Extract the [x, y] coordinate from the center of the cell holding the provided text.  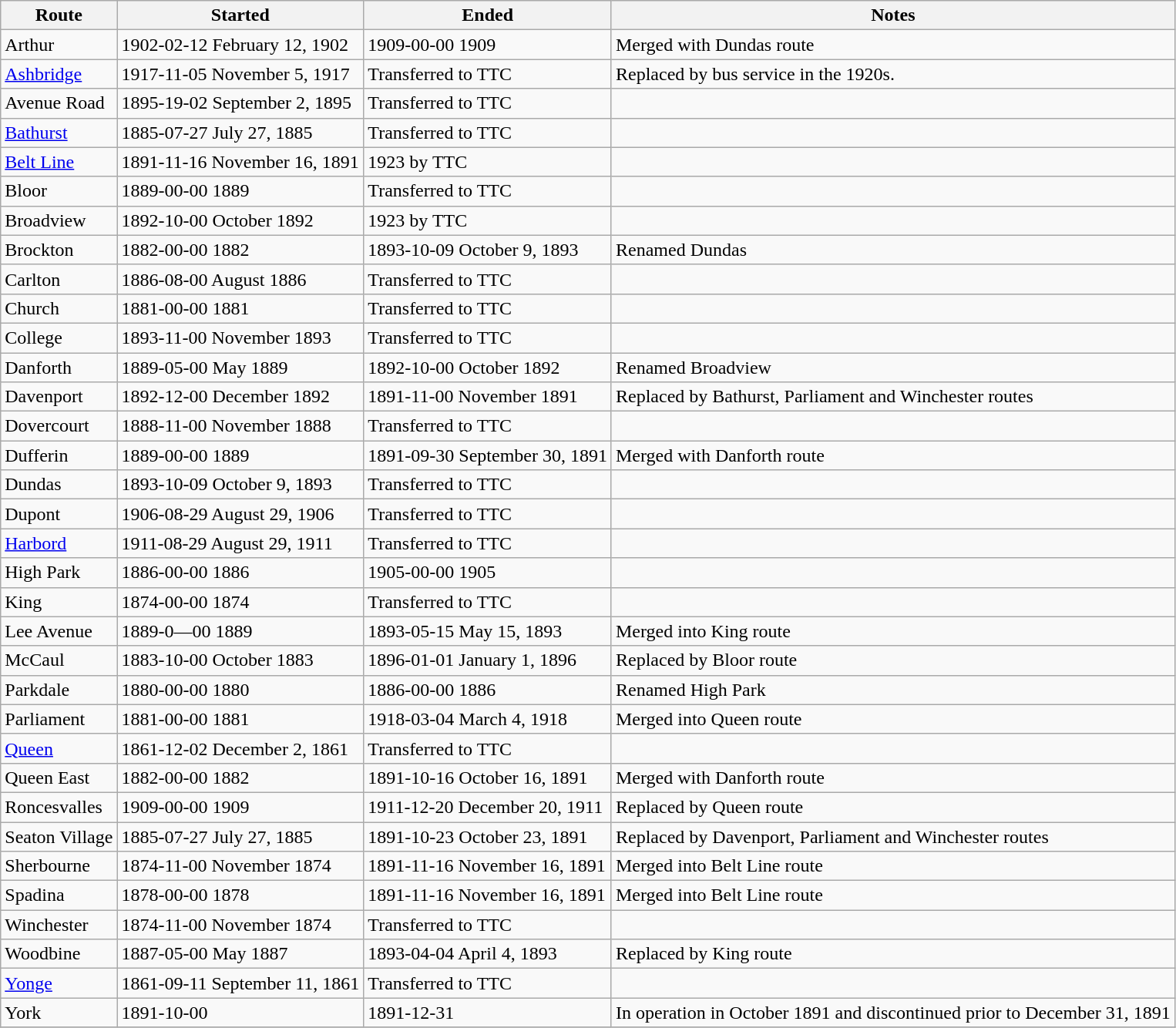
Belt Line [59, 162]
Sherbourne [59, 866]
Winchester [59, 925]
Woodbine [59, 954]
Parliament [59, 719]
Spadina [59, 895]
Renamed Broadview [892, 368]
Davenport [59, 397]
Bloor [59, 191]
Church [59, 308]
1883-10-00 October 1883 [240, 660]
Replaced by King route [892, 954]
1891-12-31 [488, 1013]
Route [59, 15]
Renamed High Park [892, 690]
Parkdale [59, 690]
1895-19-02 September 2, 1895 [240, 103]
Replaced by Queen route [892, 807]
1906-08-29 August 29, 1906 [240, 514]
1911-12-20 December 20, 1911 [488, 807]
Dufferin [59, 455]
College [59, 338]
1892-12-00 December 1892 [240, 397]
Dupont [59, 514]
1918-03-04 March 4, 1918 [488, 719]
1905-00-00 1905 [488, 573]
High Park [59, 573]
1891-11-00 November 1891 [488, 397]
1902-02-12 February 12, 1902 [240, 45]
1891-10-00 [240, 1013]
Queen [59, 748]
Yonge [59, 983]
McCaul [59, 660]
1911-08-29 August 29, 1911 [240, 543]
1886-08-00 August 1886 [240, 279]
Bathurst [59, 133]
Replaced by Bathurst, Parliament and Winchester routes [892, 397]
In operation in October 1891 and discontinued prior to December 31, 1891 [892, 1013]
1893-05-15 May 15, 1893 [488, 631]
Roncesvalles [59, 807]
Started [240, 15]
1861-09-11 September 11, 1861 [240, 983]
1891-09-30 September 30, 1891 [488, 455]
York [59, 1013]
Replaced by Davenport, Parliament and Winchester routes [892, 836]
1888-11-00 November 1888 [240, 426]
Merged with Dundas route [892, 45]
Arthur [59, 45]
Seaton Village [59, 836]
1874-00-00 1874 [240, 602]
1891-10-23 October 23, 1891 [488, 836]
1891-10-16 October 16, 1891 [488, 778]
Danforth [59, 368]
1893-11-00 November 1893 [240, 338]
Avenue Road [59, 103]
1861-12-02 December 2, 1861 [240, 748]
1889-0—00 1889 [240, 631]
Dovercourt [59, 426]
Ashbridge [59, 74]
1889-05-00 May 1889 [240, 368]
King [59, 602]
Replaced by bus service in the 1920s. [892, 74]
1878-00-00 1878 [240, 895]
Merged into Queen route [892, 719]
Renamed Dundas [892, 250]
1880-00-00 1880 [240, 690]
Lee Avenue [59, 631]
1893-04-04 April 4, 1893 [488, 954]
Broadview [59, 220]
Ended [488, 15]
Notes [892, 15]
Replaced by Bloor route [892, 660]
Merged into King route [892, 631]
1887-05-00 May 1887 [240, 954]
Queen East [59, 778]
Brockton [59, 250]
Carlton [59, 279]
Harbord [59, 543]
Dundas [59, 485]
1917-11-05 November 5, 1917 [240, 74]
1896-01-01 January 1, 1896 [488, 660]
